Find where the given text appears and provide that cell's center as [X, Y] coordinate. 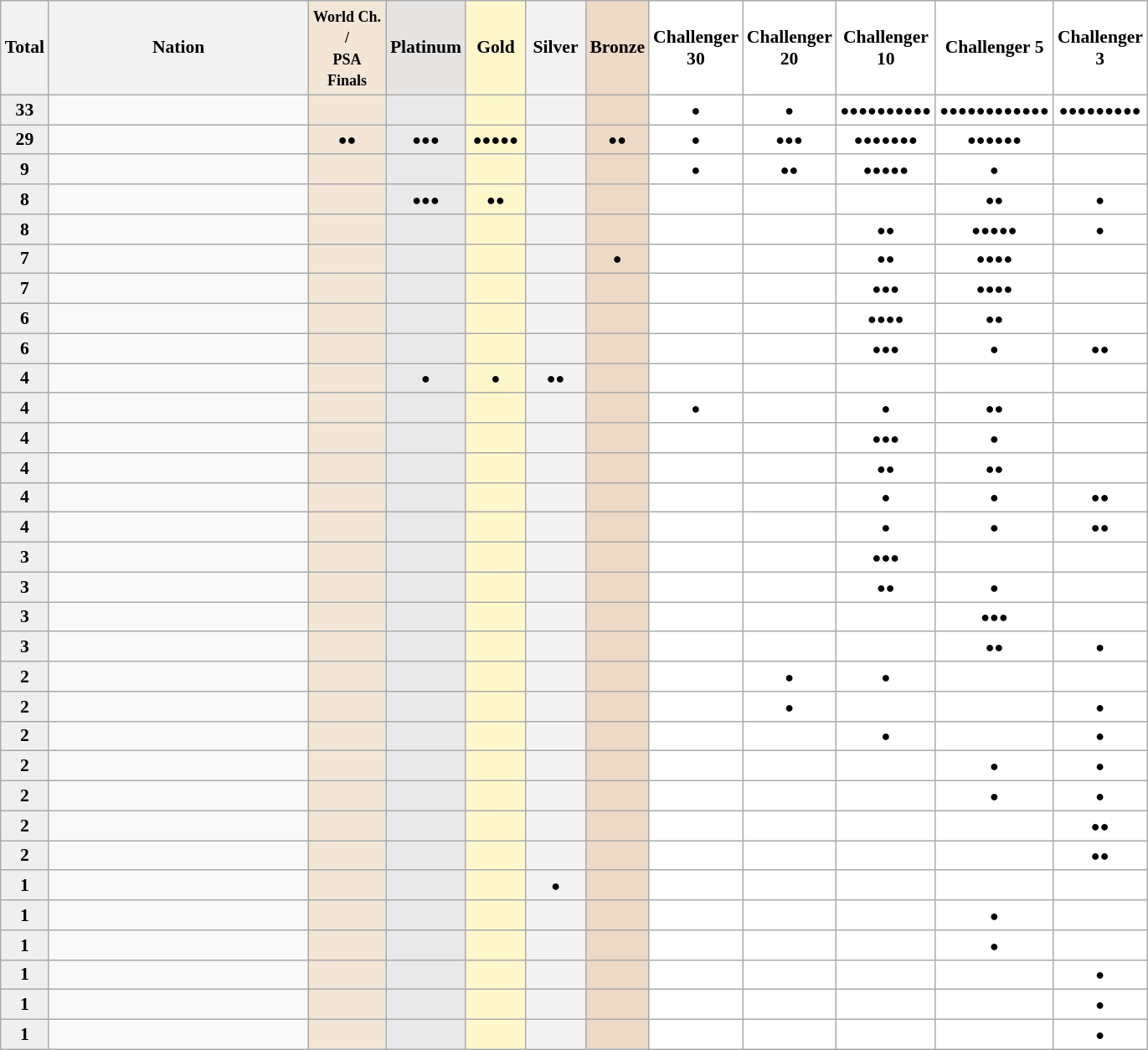
●●●●●● [995, 140]
Challenger 20 [790, 48]
Bronze [617, 48]
World Ch. /PSA Finals [347, 48]
29 [25, 140]
Silver [556, 48]
Challenger 30 [696, 48]
Challenger 10 [886, 48]
9 [25, 170]
Challenger 5 [995, 48]
33 [25, 110]
Nation [178, 48]
Total [25, 48]
Platinum [425, 48]
●●●●●●● [886, 140]
●●●●●●●●●● [886, 110]
●●●●●●●●● [1100, 110]
Challenger 3 [1100, 48]
Gold [496, 48]
●●●●●●●●●●●● [995, 110]
